Determine the [x, y] coordinate at the center of the cell enclosing the given text.  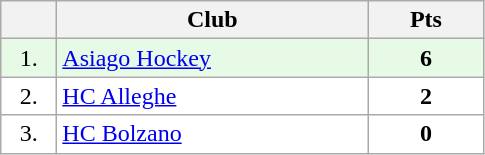
2. [29, 96]
Asiago Hockey [212, 58]
1. [29, 58]
6 [426, 58]
HC Alleghe [212, 96]
3. [29, 134]
Pts [426, 20]
HC Bolzano [212, 134]
0 [426, 134]
2 [426, 96]
Club [212, 20]
